Locate the cell with the specified text and output its [X, Y] center coordinate. 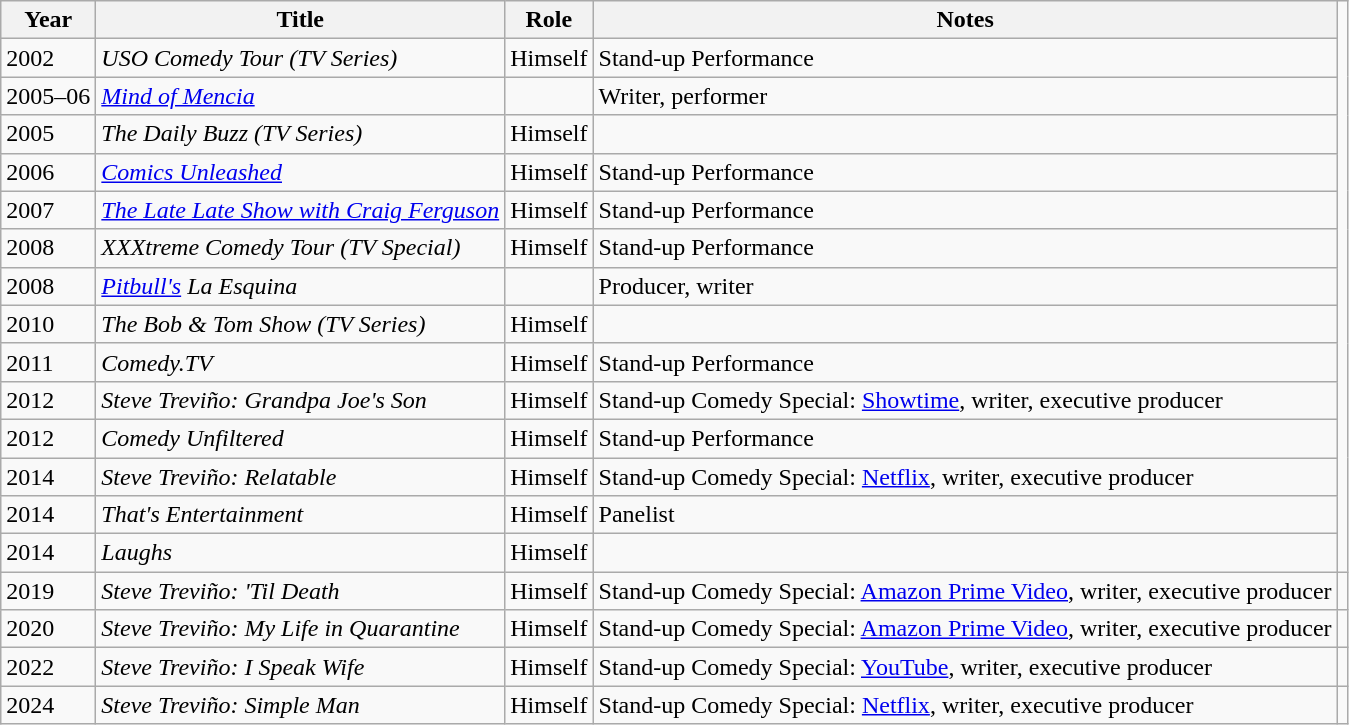
That's Entertainment [300, 515]
Producer, writer [965, 286]
2002 [48, 58]
Panelist [965, 515]
Steve Treviño: Simple Man [300, 705]
2022 [48, 667]
2005–06 [48, 96]
Stand-up Comedy Special: YouTube, writer, executive producer [965, 667]
Steve Treviño: Relatable [300, 477]
Steve Treviño: My Life in Quarantine [300, 629]
Pitbull's La Esquina [300, 286]
2006 [48, 172]
Comedy Unfiltered [300, 438]
Stand-up Comedy Special: Showtime, writer, executive producer [965, 400]
Comedy.TV [300, 362]
2020 [48, 629]
Year [48, 20]
2011 [48, 362]
Title [300, 20]
Steve Treviño: Grandpa Joe's Son [300, 400]
The Bob & Tom Show (TV Series) [300, 324]
Role [549, 20]
2024 [48, 705]
2010 [48, 324]
The Late Late Show with Craig Ferguson [300, 210]
Writer, performer [965, 96]
XXXtreme Comedy Tour (TV Special) [300, 248]
Laughs [300, 553]
Notes [965, 20]
Steve Treviño: I Speak Wife [300, 667]
Steve Treviño: 'Til Death [300, 591]
2005 [48, 134]
USO Comedy Tour (TV Series) [300, 58]
2007 [48, 210]
2019 [48, 591]
The Daily Buzz (TV Series) [300, 134]
Comics Unleashed [300, 172]
Mind of Mencia [300, 96]
